Extract the [x, y] coordinate from the center of the cell holding the provided text.  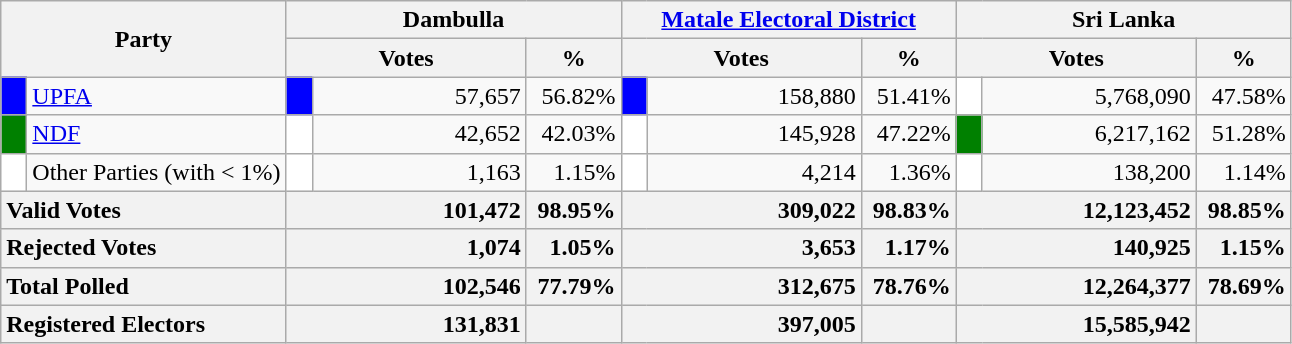
1.17% [908, 248]
158,880 [754, 96]
77.79% [574, 286]
309,022 [741, 210]
42.03% [574, 134]
78.69% [1244, 286]
47.22% [908, 134]
6,217,162 [1089, 134]
397,005 [741, 324]
12,123,452 [1076, 210]
101,472 [406, 210]
1,163 [419, 172]
Dambulla [454, 20]
138,200 [1089, 172]
47.58% [1244, 96]
NDF [156, 134]
Party [144, 39]
Total Polled [144, 286]
1.36% [908, 172]
12,264,377 [1076, 286]
145,928 [754, 134]
98.85% [1244, 210]
5,768,090 [1089, 96]
Registered Electors [144, 324]
UPFA [156, 96]
Other Parties (with < 1%) [156, 172]
98.83% [908, 210]
131,831 [406, 324]
1.05% [574, 248]
56.82% [574, 96]
Sri Lanka [1124, 20]
140,925 [1076, 248]
102,546 [406, 286]
Valid Votes [144, 210]
42,652 [419, 134]
312,675 [741, 286]
15,585,942 [1076, 324]
Rejected Votes [144, 248]
Matale Electoral District [788, 20]
51.41% [908, 96]
78.76% [908, 286]
1,074 [406, 248]
3,653 [741, 248]
57,657 [419, 96]
4,214 [754, 172]
1.14% [1244, 172]
98.95% [574, 210]
51.28% [1244, 134]
